Determine the (X, Y) coordinate at the center of the cell enclosing the given text.  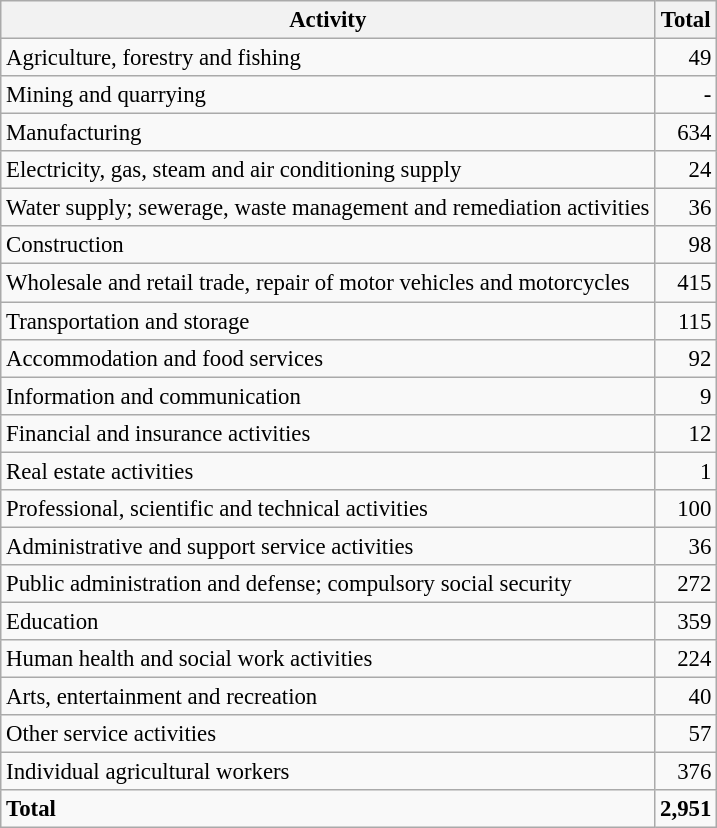
2,951 (686, 809)
Accommodation and food services (328, 358)
Administrative and support service activities (328, 546)
Financial and insurance activities (328, 433)
Transportation and storage (328, 321)
376 (686, 772)
Real estate activities (328, 471)
272 (686, 584)
224 (686, 659)
Arts, entertainment and recreation (328, 697)
49 (686, 58)
57 (686, 734)
634 (686, 133)
359 (686, 621)
415 (686, 283)
100 (686, 509)
Manufacturing (328, 133)
Individual agricultural workers (328, 772)
Construction (328, 245)
Wholesale and retail trade, repair of motor vehicles and motorcycles (328, 283)
Mining and quarrying (328, 95)
24 (686, 170)
115 (686, 321)
12 (686, 433)
Activity (328, 20)
Water supply; sewerage, waste management and remediation activities (328, 208)
Electricity, gas, steam and air conditioning supply (328, 170)
9 (686, 396)
Information and communication (328, 396)
40 (686, 697)
Agriculture, forestry and fishing (328, 58)
Public administration and defense; compulsory social security (328, 584)
Human health and social work activities (328, 659)
1 (686, 471)
98 (686, 245)
- (686, 95)
Education (328, 621)
92 (686, 358)
Other service activities (328, 734)
Professional, scientific and technical activities (328, 509)
